Identify which cell holds the provided text, then report its [X, Y] central coordinate. 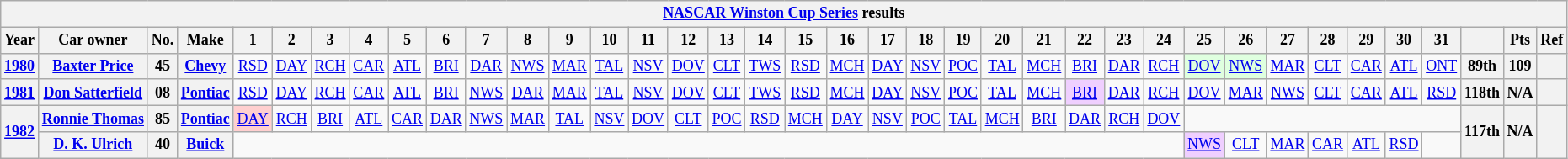
109 [1520, 66]
21 [1044, 40]
7 [487, 40]
1980 [20, 66]
29 [1366, 40]
4 [369, 40]
23 [1123, 40]
22 [1085, 40]
1982 [20, 131]
Pts [1520, 40]
118th [1482, 93]
Car owner [93, 40]
26 [1245, 40]
08 [162, 93]
5 [408, 40]
117th [1482, 131]
85 [162, 118]
30 [1404, 40]
Don Satterfield [93, 93]
15 [806, 40]
2 [291, 40]
Chevy [205, 66]
89th [1482, 66]
Buick [205, 145]
Make [205, 40]
40 [162, 145]
28 [1328, 40]
14 [765, 40]
11 [648, 40]
1 [253, 40]
No. [162, 40]
13 [727, 40]
16 [847, 40]
D. K. Ulrich [93, 145]
1981 [20, 93]
3 [330, 40]
9 [569, 40]
45 [162, 66]
17 [888, 40]
Ref [1552, 40]
Ronnie Thomas [93, 118]
24 [1164, 40]
19 [963, 40]
31 [1442, 40]
10 [610, 40]
12 [688, 40]
20 [1002, 40]
6 [446, 40]
18 [926, 40]
27 [1288, 40]
ONT [1442, 66]
NASCAR Winston Cup Series results [784, 13]
Year [20, 40]
Baxter Price [93, 66]
25 [1204, 40]
8 [528, 40]
